Output the [x, y] coordinate of the center of the cell containing the given text.  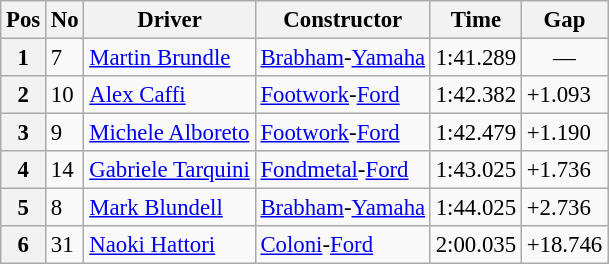
Pos [24, 20]
5 [24, 208]
Time [476, 20]
4 [24, 170]
+1.190 [564, 133]
1:44.025 [476, 208]
Gap [564, 20]
Gabriele Tarquini [170, 170]
No [65, 20]
Alex Caffi [170, 95]
8 [65, 208]
7 [65, 58]
31 [65, 245]
Driver [170, 20]
+1.093 [564, 95]
Martin Brundle [170, 58]
Mark Blundell [170, 208]
1:42.479 [476, 133]
2:00.035 [476, 245]
9 [65, 133]
— [564, 58]
2 [24, 95]
Constructor [342, 20]
Naoki Hattori [170, 245]
+2.736 [564, 208]
+18.746 [564, 245]
Coloni-Ford [342, 245]
1:42.382 [476, 95]
1:41.289 [476, 58]
Michele Alboreto [170, 133]
1:43.025 [476, 170]
Fondmetal-Ford [342, 170]
+1.736 [564, 170]
10 [65, 95]
1 [24, 58]
14 [65, 170]
6 [24, 245]
3 [24, 133]
